Provide the (x, y) coordinate of the cell's center where the given text is located.  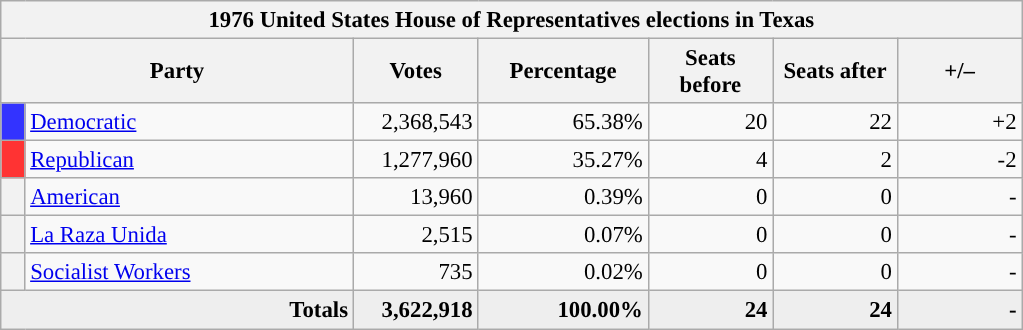
Totals (178, 310)
0.07% (563, 235)
La Raza Unida (189, 235)
4 (710, 160)
1976 United States House of Representatives elections in Texas (512, 20)
Votes (416, 72)
100.00% (563, 310)
-2 (960, 160)
2,368,543 (416, 122)
0.39% (563, 197)
35.27% (563, 160)
Percentage (563, 72)
Seats after (836, 72)
Seats before (710, 72)
Socialist Workers (189, 273)
20 (710, 122)
3,622,918 (416, 310)
735 (416, 273)
2,515 (416, 235)
22 (836, 122)
American (189, 197)
Democratic (189, 122)
13,960 (416, 197)
+2 (960, 122)
+/– (960, 72)
2 (836, 160)
65.38% (563, 122)
Republican (189, 160)
0.02% (563, 273)
Party (178, 72)
1,277,960 (416, 160)
